Pinpoint the cell where the given text exists, returning its [X, Y] midpoint coordinate. 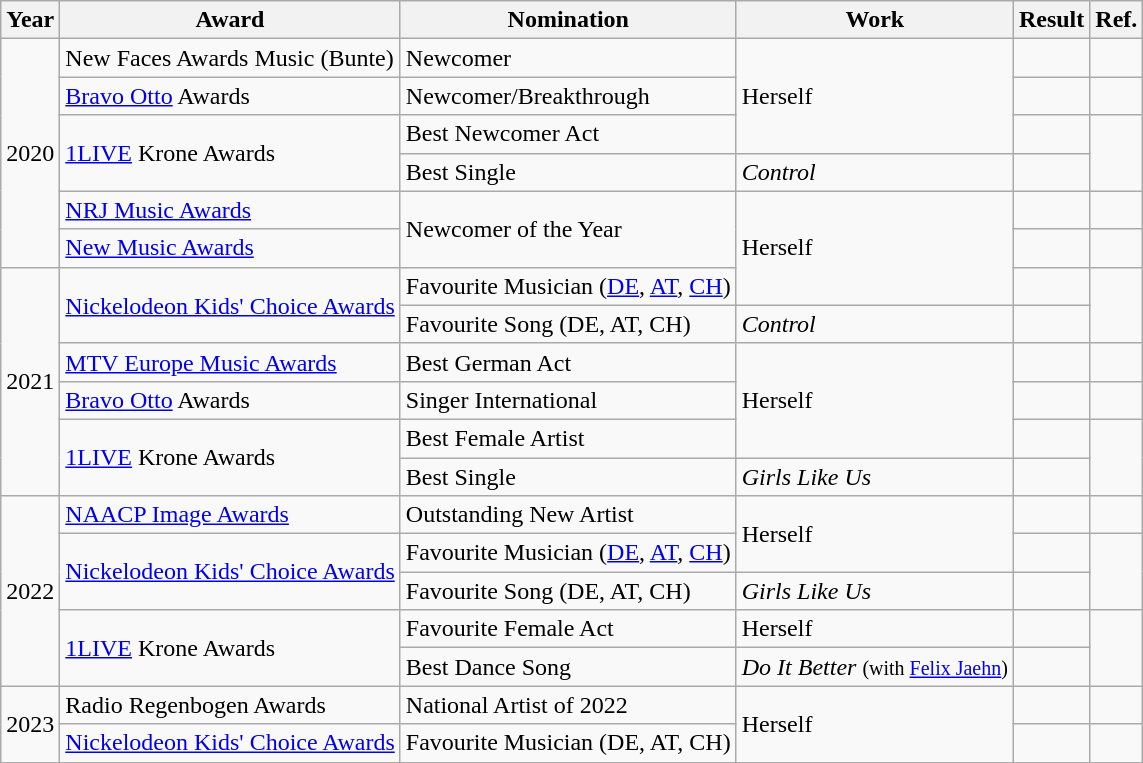
Work [874, 20]
Year [30, 20]
2020 [30, 153]
Radio Regenbogen Awards [230, 705]
MTV Europe Music Awards [230, 362]
NRJ Music Awards [230, 210]
Newcomer [568, 58]
Newcomer/Breakthrough [568, 96]
2023 [30, 724]
New Faces Awards Music (Bunte) [230, 58]
Best Female Artist [568, 438]
Result [1051, 20]
Best Newcomer Act [568, 134]
Award [230, 20]
Nomination [568, 20]
National Artist of 2022 [568, 705]
Best German Act [568, 362]
2022 [30, 591]
Newcomer of the Year [568, 229]
Best Dance Song [568, 667]
Do It Better (with Felix Jaehn) [874, 667]
Favourite Female Act [568, 629]
NAACP Image Awards [230, 515]
New Music Awards [230, 248]
Ref. [1116, 20]
2021 [30, 381]
Singer International [568, 400]
Outstanding New Artist [568, 515]
